Search for the cell housing the specified text and yield its [x, y] center coordinate. 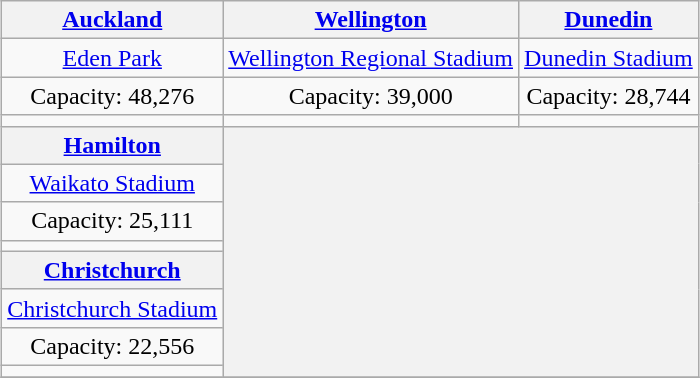
Eden Park [112, 58]
Auckland [112, 20]
Dunedin [609, 20]
Capacity: 25,111 [112, 221]
Capacity: 39,000 [371, 96]
Dunedin Stadium [609, 58]
Capacity: 48,276 [112, 96]
Capacity: 28,744 [609, 96]
Waikato Stadium [112, 183]
Christchurch Stadium [112, 308]
Christchurch [112, 270]
Wellington [371, 20]
Capacity: 22,556 [112, 346]
Hamilton [112, 145]
Wellington Regional Stadium [371, 58]
